Scan for the cell matching the given text and deliver its [X, Y] coordinate at center. 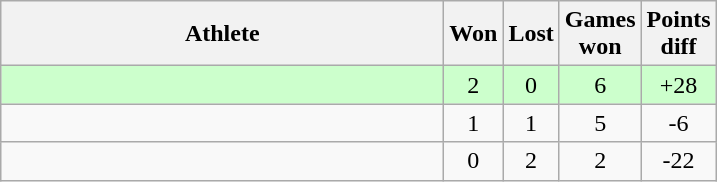
Pointsdiff [678, 34]
Won [474, 34]
Gameswon [600, 34]
5 [600, 123]
-22 [678, 161]
+28 [678, 85]
Athlete [222, 34]
6 [600, 85]
Lost [531, 34]
-6 [678, 123]
